Scan for the cell matching the given text and deliver its (X, Y) coordinate at center. 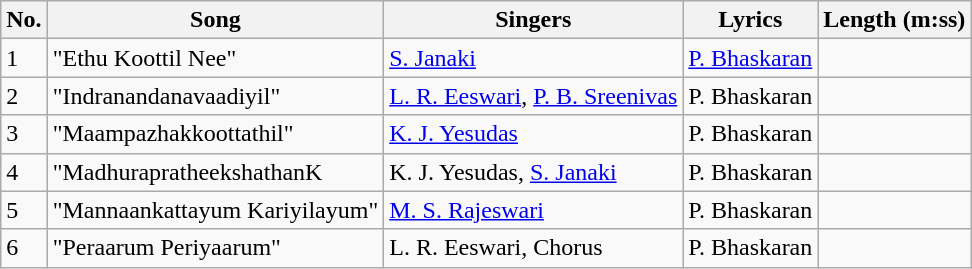
"Indranandanavaadiyil" (216, 96)
"Maampazhakkoottathil" (216, 134)
Lyrics (750, 20)
L. R. Eeswari, Chorus (534, 248)
"Mannaankattayum Kariyilayum" (216, 210)
"Peraarum Periyaarum" (216, 248)
4 (24, 172)
No. (24, 20)
1 (24, 58)
M. S. Rajeswari (534, 210)
"MadhurapratheekshathanK (216, 172)
"Ethu Koottil Nee" (216, 58)
2 (24, 96)
5 (24, 210)
K. J. Yesudas (534, 134)
K. J. Yesudas, S. Janaki (534, 172)
S. Janaki (534, 58)
Length (m:ss) (894, 20)
L. R. Eeswari, P. B. Sreenivas (534, 96)
Singers (534, 20)
6 (24, 248)
Song (216, 20)
3 (24, 134)
